Identify which cell holds the provided text, then report its (x, y) central coordinate. 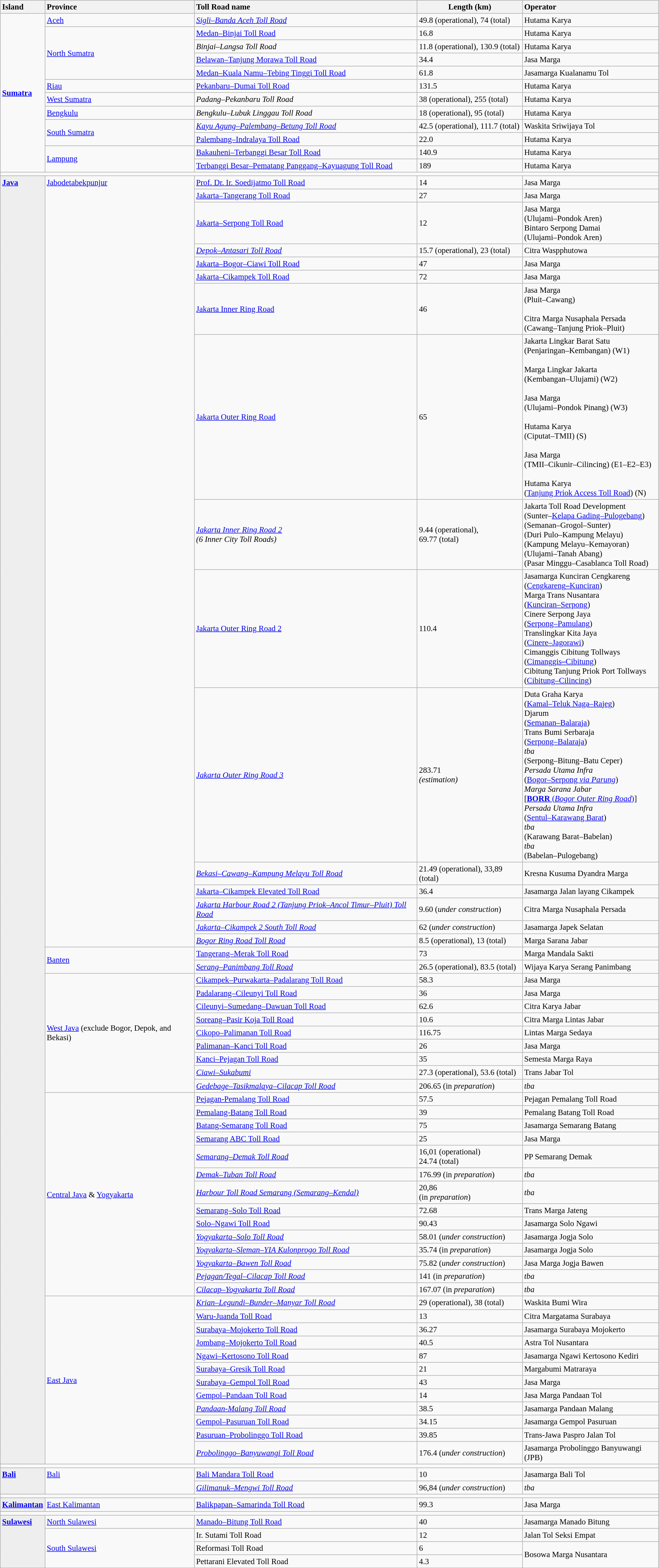
Sigli–Banda Aceh Toll Road (306, 20)
Pemalang-Batang Toll Road (306, 1112)
90.43 (470, 1224)
Batang-Semarang Toll Road (306, 1125)
62 (under construction) (470, 927)
35 (470, 1060)
Pandaan-Malang Toll Road (306, 1408)
North Sulawesi (120, 1522)
Demak–Tuban Toll Road (306, 1174)
34.15 (470, 1422)
Medan–Kuala Namu–Tebing Tinggi Toll Road (306, 73)
Trans-Jawa Paspro Jalan Tol (590, 1435)
Astra Tol Nusantara (590, 1342)
25 (470, 1139)
Bali Mandara Toll Road (306, 1475)
Jakarta–Serpong Toll Road (306, 223)
Pemalang Batang Toll Road (590, 1112)
11.8 (operational), 130.9 (total) (470, 47)
Tangerang–Merak Toll Road (306, 954)
140.9 (470, 152)
East Kalimantan (120, 1505)
Province (120, 7)
Sumatra (23, 93)
Pekanbaru–Dumai Toll Road (306, 86)
58.3 (470, 980)
20,86(in preparation) (470, 1193)
40 (470, 1522)
Bekasi–Cawang–Kampung Melayu Toll Road (306, 874)
Bakauheni–Terbanggi Besar Toll Road (306, 152)
Surabaya–Gresik Toll Road (306, 1369)
Belawan–Tanjung Morawa Toll Road (306, 60)
62.6 (470, 1006)
Waskita Bumi Wira (590, 1303)
Jalan Tol Seksi Empat (590, 1535)
Jakarta–Cikampek 2 South Toll Road (306, 927)
Palimanan–Kanci Toll Road (306, 1046)
27 (470, 196)
Pasuruan–Probolinggo Toll Road (306, 1435)
Kanci–Pejagan Toll Road (306, 1060)
21 (470, 1369)
Kalimantan (23, 1505)
Kresna Kusuma Dyandra Marga (590, 874)
Pettarani Elevated Toll Road (306, 1561)
Terbanggi Besar–Pematang Panggang–Kayuagung Toll Road (306, 166)
Kayu Agung–Palembang–Betung Toll Road (306, 126)
Padalarang–Cileunyi Toll Road (306, 993)
9.44 (operational),69.77 (total) (470, 535)
Trans Marga Jateng (590, 1210)
Yogyakarta–Solo Toll Road (306, 1237)
38 (operational), 255 (total) (470, 99)
Jakarta–Bogor–Ciawi Toll Road (306, 264)
96,84 (under construction) (470, 1488)
Island (23, 7)
Jasamarga Probolinggo Banyuwangi (JPB) (590, 1453)
176.99 (in preparation) (470, 1174)
42.5 (operational), 111.7 (total) (470, 126)
Bosowa Marga Nusantara (590, 1555)
Jasa Marga(Pluit–Cawang)Citra Marga Nusaphala Persada(Cawang–Tanjung Priok–Pluit) (590, 309)
Krian–Legundi–Bunder–Manyar Toll Road (306, 1303)
40.5 (470, 1342)
Sulawesi (23, 1541)
9.60 (under construction) (470, 909)
Solo–Ngawi Toll Road (306, 1224)
Cilacap–Yogyakarta Toll Road (306, 1290)
Jakarta Outer Ring Road (306, 417)
PP Semarang Demak (590, 1157)
Citra Margatama Surabaya (590, 1316)
65 (470, 417)
29 (operational), 38 (total) (470, 1303)
South Sumatra (120, 132)
Aceh (120, 20)
Pejagan Pemalang Toll Road (590, 1099)
Bogor Ring Road Toll Road (306, 940)
Gedebage–Tasikmalaya–Cilacap Toll Road (306, 1086)
176.4 (under construction) (470, 1453)
Jakarta Outer Ring Road 2 (306, 629)
Toll Road name (306, 7)
Jasamarga Surabaya Mojokerto (590, 1329)
10.6 (470, 1020)
Jakarta Inner Ring Road 2(6 Inner City Toll Roads) (306, 535)
36.27 (470, 1329)
6 (470, 1548)
Waru-Juanda Toll Road (306, 1316)
Pejagan-Pemalang Toll Road (306, 1099)
Jasamarga Japek Selatan (590, 927)
18 (operational), 95 (total) (470, 113)
Jasamarga Pandaan Malang (590, 1408)
15.7 (operational), 23 (total) (470, 251)
10 (470, 1475)
West Java (exclude Bogor, Depok, and Bekasi) (120, 1033)
Yogyakarta–Sleman–YIA Kulonprogo Toll Road (306, 1250)
Cikopo–Palimanan Toll Road (306, 1033)
22.0 (470, 139)
Gempol–Pandaan Toll Road (306, 1395)
35.74 (in preparation) (470, 1250)
38.5 (470, 1408)
Jakarta–Cikampek Elevated Toll Road (306, 891)
Pejagan/Tegal–Cilacap Toll Road (306, 1276)
Jakarta Harbour Road 2 (Tanjung Priok–Ancol Timur–Pluit) Toll Road (306, 909)
Serang–Panimbang Toll Road (306, 967)
8.5 (operational), 13 (total) (470, 940)
46 (470, 309)
Jasa Marga Pandaan Tol (590, 1395)
Citra Marga Lintas Jabar (590, 1020)
Trans Jabar Tol (590, 1073)
16,01 (operational)24.74 (total) (470, 1157)
Margabumi Matraraya (590, 1369)
27.3 (operational), 53.6 (total) (470, 1073)
36.4 (470, 891)
Semesta Marga Raya (590, 1060)
Probolinggo–Banyuwangi Toll Road (306, 1453)
Jakarta Inner Ring Road (306, 309)
Jasamarga Manado Bitung (590, 1522)
21.49 (operational), 33,89 (total) (470, 874)
Jasamarga Ngawi Kertosono Kediri (590, 1356)
75 (470, 1125)
283.71(estimation) (470, 775)
Palembang–Indralaya Toll Road (306, 139)
Banten (120, 960)
Jasamarga Gempol Pasuruan (590, 1422)
Jasa Marga(Ulujami–Pondok Aren)Bintaro Serpong Damai(Ulujami–Pondok Aren) (590, 223)
Cikampek–Purwakarta–Padalarang Toll Road (306, 980)
206.65 (in preparation) (470, 1086)
131.5 (470, 86)
Padang–Pekanbaru Toll Road (306, 99)
Semarang–Solo Toll Road (306, 1210)
Ciawi–Sukabumi (306, 1073)
Operator (590, 7)
Ngawi–Kertosono Toll Road (306, 1356)
39.85 (470, 1435)
Citra Waspphutowa (590, 251)
Gilimanuk–Mengwi Toll Road (306, 1488)
Central Java & Yogyakarta (120, 1194)
South Sulawesi (120, 1548)
Surabaya–Mojokerto Toll Road (306, 1329)
57.5 (470, 1099)
Length (km) (470, 7)
72.68 (470, 1210)
Jasamarga Bali Tol (590, 1475)
47 (470, 264)
Marga Sarana Jabar (590, 940)
Jakarta–Cikampek Toll Road (306, 277)
North Sumatra (120, 53)
Medan–Binjai Toll Road (306, 33)
73 (470, 954)
49.8 (operational), 74 (total) (470, 20)
Gempol–Pasuruan Toll Road (306, 1422)
Wijaya Karya Serang Panimbang (590, 967)
72 (470, 277)
Marga Mandala Sakti (590, 954)
36 (470, 993)
Jabodetabekpunjur (120, 561)
Jasamarga Semarang Batang (590, 1125)
Bengkulu–Lubuk Linggau Toll Road (306, 113)
26 (470, 1046)
34.4 (470, 60)
39 (470, 1112)
West Sumatra (120, 99)
Binjai–Langsa Toll Road (306, 47)
116.75 (470, 1033)
189 (470, 166)
Prof. Dr. Ir. Soedijatmo Toll Road (306, 182)
Balikpapan–Samarinda Toll Road (306, 1505)
Lintas Marga Sedaya (590, 1033)
Semarang ABC Toll Road (306, 1139)
167.07 (in preparation) (470, 1290)
Jasamarga Kualanamu Tol (590, 73)
Lampung (120, 159)
75.82 (under construction) (470, 1263)
13 (470, 1316)
58.01 (under construction) (470, 1237)
Jakarta Outer Ring Road 3 (306, 775)
16.8 (470, 33)
Depok–Antasari Toll Road (306, 251)
Surabaya–Gempol Toll Road (306, 1382)
26.5 (operational), 83.5 (total) (470, 967)
Cileunyi–Sumedang–Dawuan Toll Road (306, 1006)
99.3 (470, 1505)
Waskita Sriwijaya Tol (590, 126)
Yogyakarta–Bawen Toll Road (306, 1263)
Citra Marga Nusaphala Persada (590, 909)
Manado–Bitung Toll Road (306, 1522)
87 (470, 1356)
141 (in preparation) (470, 1276)
Citra Karya Jabar (590, 1006)
Jakarta–Tangerang Toll Road (306, 196)
Soreang–Pasir Koja Toll Road (306, 1020)
Java (23, 820)
Ir. Sutami Toll Road (306, 1535)
Harbour Toll Road Semarang (Semarang–Kendal) (306, 1193)
Jasa Marga Jogja Bawen (590, 1263)
Bengkulu (120, 113)
110.4 (470, 629)
61.8 (470, 73)
Jasamarga Jalan layang Cikampek (590, 891)
43 (470, 1382)
4.3 (470, 1561)
Reformasi Toll Road (306, 1548)
Riau (120, 86)
Jombang–Mojokerto Toll Road (306, 1342)
East Java (120, 1380)
Jasamarga Solo Ngawi (590, 1224)
Semarang–Demak Toll Road (306, 1157)
